Extract the (x, y) coordinate from the center of the cell holding the provided text.  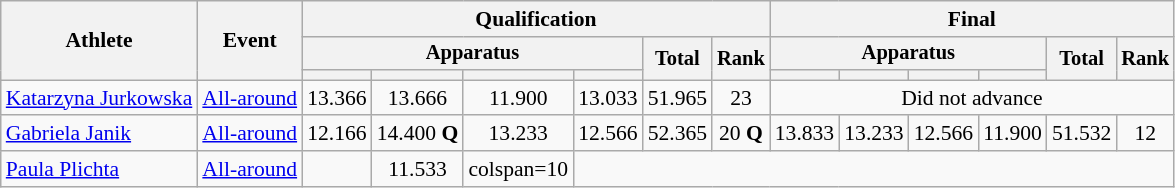
20 Q (741, 134)
12.166 (336, 134)
Event (250, 40)
13.833 (804, 134)
51.532 (1082, 134)
Final (972, 19)
12 (1145, 134)
Athlete (100, 40)
Katarzyna Jurkowska (100, 98)
14.400 Q (418, 134)
13.666 (418, 98)
colspan=10 (518, 169)
Gabriela Janik (100, 134)
13.366 (336, 98)
Did not advance (972, 98)
Paula Plichta (100, 169)
13.033 (608, 98)
23 (741, 98)
11.533 (418, 169)
52.365 (678, 134)
51.965 (678, 98)
Qualification (536, 19)
